Detect which cell encompasses the target text, then output its (x, y) center coordinate. 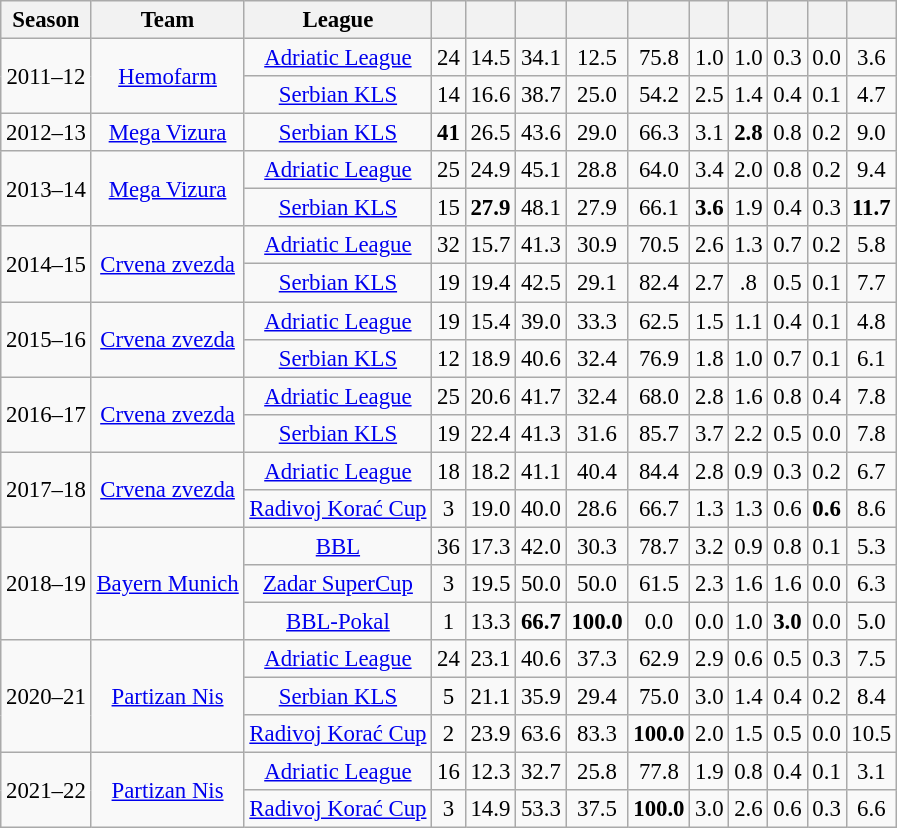
5.0 (871, 621)
Season (46, 20)
.8 (748, 283)
16.6 (490, 95)
2.7 (710, 283)
7.5 (871, 659)
2020–21 (46, 696)
15 (448, 208)
2021–22 (46, 790)
82.4 (659, 283)
2.9 (710, 659)
2.3 (710, 584)
2014–15 (46, 264)
12 (448, 358)
33.3 (597, 321)
42.0 (541, 546)
16 (448, 772)
14 (448, 95)
8.6 (871, 509)
41.7 (541, 396)
68.0 (659, 396)
BBL-Pokal (338, 621)
12.3 (490, 772)
19.5 (490, 584)
75.8 (659, 58)
15.7 (490, 245)
9.0 (871, 133)
29.4 (597, 697)
66.3 (659, 133)
19.4 (490, 283)
77.8 (659, 772)
76.9 (659, 358)
20.6 (490, 396)
25.8 (597, 772)
6.1 (871, 358)
42.5 (541, 283)
41.1 (541, 471)
70.5 (659, 245)
53.3 (541, 809)
2016–17 (46, 414)
75.0 (659, 697)
2018–19 (46, 584)
63.6 (541, 734)
Bayern Munich (168, 584)
39.0 (541, 321)
5.8 (871, 245)
1.8 (710, 358)
37.3 (597, 659)
18.9 (490, 358)
Hemofarm (168, 76)
40.0 (541, 509)
30.9 (597, 245)
84.4 (659, 471)
28.8 (597, 170)
2013–14 (46, 188)
1 (448, 621)
BBL (338, 546)
25.0 (597, 95)
League (338, 20)
12.5 (597, 58)
62.9 (659, 659)
2 (448, 734)
45.1 (541, 170)
1.1 (748, 321)
4.8 (871, 321)
18 (448, 471)
11.7 (871, 208)
41 (448, 133)
35.9 (541, 697)
22.4 (490, 433)
17.3 (490, 546)
13.3 (490, 621)
14.9 (490, 809)
83.3 (597, 734)
54.2 (659, 95)
21.1 (490, 697)
5.3 (871, 546)
Zadar SuperCup (338, 584)
32 (448, 245)
30.3 (597, 546)
3.7 (710, 433)
28.6 (597, 509)
2012–13 (46, 133)
85.7 (659, 433)
Team (168, 20)
66.1 (659, 208)
14.5 (490, 58)
5 (448, 697)
6.6 (871, 809)
36 (448, 546)
9.4 (871, 170)
2.5 (710, 95)
19.0 (490, 509)
10.5 (871, 734)
8.4 (871, 697)
15.4 (490, 321)
29.1 (597, 283)
6.7 (871, 471)
31.6 (597, 433)
32.7 (541, 772)
24.9 (490, 170)
23.9 (490, 734)
4.7 (871, 95)
38.7 (541, 95)
48.1 (541, 208)
18.2 (490, 471)
2015–16 (46, 340)
23.1 (490, 659)
3.2 (710, 546)
2.2 (748, 433)
6.3 (871, 584)
3.4 (710, 170)
43.6 (541, 133)
7.7 (871, 283)
26.5 (490, 133)
37.5 (597, 809)
29.0 (597, 133)
34.1 (541, 58)
2017–18 (46, 490)
78.7 (659, 546)
61.5 (659, 584)
64.0 (659, 170)
62.5 (659, 321)
2011–12 (46, 76)
40.4 (597, 471)
